Find where the given text appears and provide that cell's center as [X, Y] coordinate. 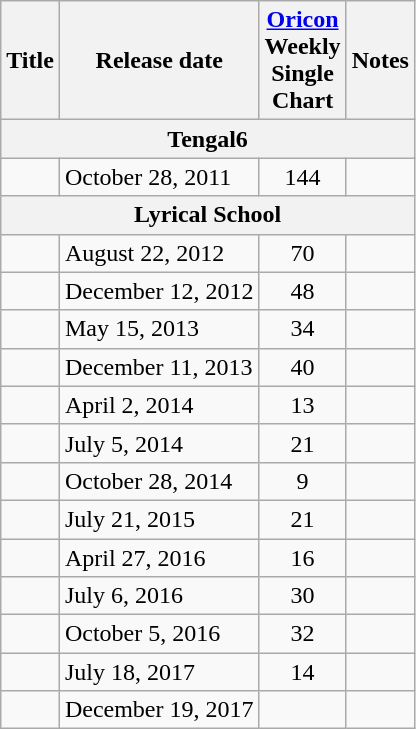
Notes [380, 60]
40 [302, 367]
Release date [159, 60]
9 [302, 481]
December 12, 2012 [159, 291]
30 [302, 596]
144 [302, 177]
December 11, 2013 [159, 367]
October 28, 2011 [159, 177]
April 27, 2016 [159, 557]
July 6, 2016 [159, 596]
July 18, 2017 [159, 672]
34 [302, 329]
May 15, 2013 [159, 329]
July 21, 2015 [159, 519]
70 [302, 253]
Title [30, 60]
Tengal6 [208, 139]
Lyrical School [208, 215]
16 [302, 557]
48 [302, 291]
December 19, 2017 [159, 710]
32 [302, 634]
October 5, 2016 [159, 634]
August 22, 2012 [159, 253]
14 [302, 672]
July 5, 2014 [159, 443]
April 2, 2014 [159, 405]
October 28, 2014 [159, 481]
OriconWeeklySingleChart [302, 60]
13 [302, 405]
